Output the [X, Y] coordinate of the center of the cell containing the given text.  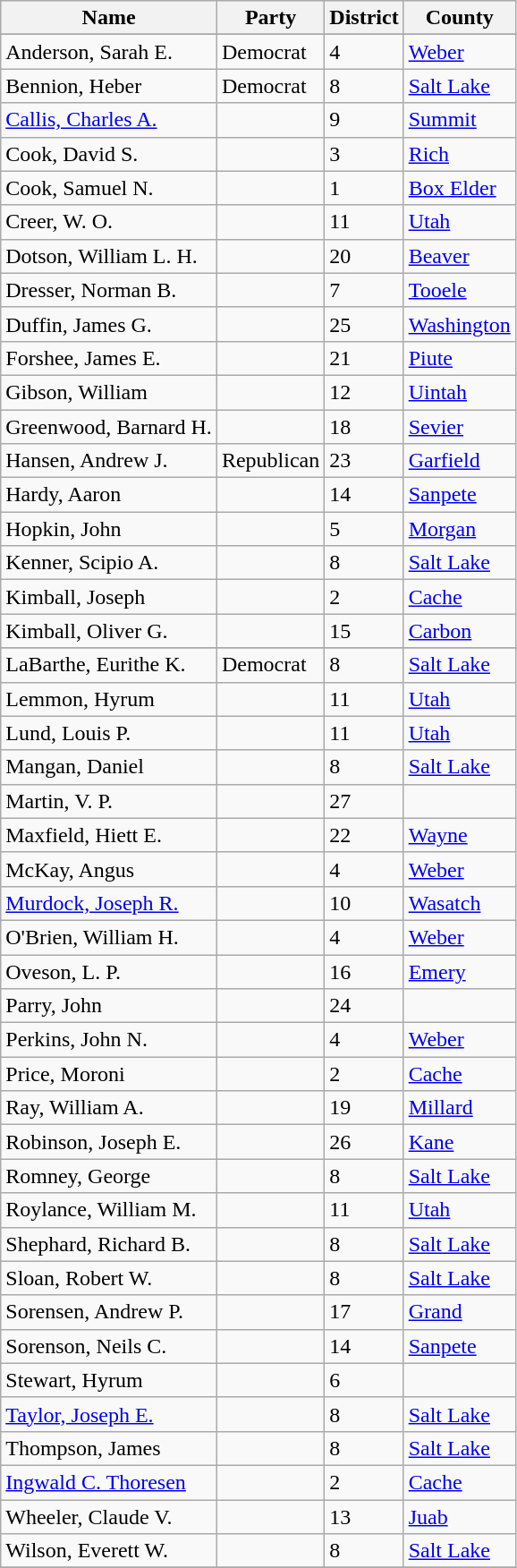
County [460, 18]
Maxfield, Hiett E. [109, 835]
Dotson, William L. H. [109, 256]
Tooele [460, 290]
Piute [460, 358]
Garfield [460, 461]
Romney, George [109, 1176]
Dresser, Norman B. [109, 290]
LaBarthe, Eurithe K. [109, 665]
Creer, W. O. [109, 222]
Parry, John [109, 1006]
Martin, V. P. [109, 801]
25 [364, 324]
16 [364, 971]
Party [270, 18]
Morgan [460, 529]
Oveson, L. P. [109, 971]
27 [364, 801]
19 [364, 1108]
Callis, Charles A. [109, 120]
Shephard, Richard B. [109, 1244]
Wasatch [460, 903]
26 [364, 1142]
Emery [460, 971]
23 [364, 461]
Wilson, Everett W. [109, 1551]
Wayne [460, 835]
Summit [460, 120]
Box Elder [460, 188]
Forshee, James E. [109, 358]
Washington [460, 324]
Hansen, Andrew J. [109, 461]
Price, Moroni [109, 1074]
Sloan, Robert W. [109, 1278]
Ray, William A. [109, 1108]
Cook, David S. [109, 154]
Wheeler, Claude V. [109, 1517]
13 [364, 1517]
6 [364, 1380]
Hardy, Aaron [109, 495]
24 [364, 1006]
Mangan, Daniel [109, 767]
Beaver [460, 256]
Sevier [460, 427]
McKay, Angus [109, 869]
22 [364, 835]
Hopkin, John [109, 529]
District [364, 18]
Name [109, 18]
Gibson, William [109, 392]
5 [364, 529]
Stewart, Hyrum [109, 1380]
18 [364, 427]
10 [364, 903]
Perkins, John N. [109, 1040]
Kimball, Oliver G. [109, 631]
9 [364, 120]
Sorensen, Andrew P. [109, 1312]
Thompson, James [109, 1448]
Duffin, James G. [109, 324]
20 [364, 256]
Robinson, Joseph E. [109, 1142]
Republican [270, 461]
Kimball, Joseph [109, 597]
Millard [460, 1108]
Grand [460, 1312]
Carbon [460, 631]
3 [364, 154]
Lemmon, Hyrum [109, 699]
Greenwood, Barnard H. [109, 427]
O'Brien, William H. [109, 937]
Sorenson, Neils C. [109, 1346]
17 [364, 1312]
Ingwald C. Thoresen [109, 1482]
Bennion, Heber [109, 86]
Anderson, Sarah E. [109, 52]
15 [364, 631]
Taylor, Joseph E. [109, 1414]
Kenner, Scipio A. [109, 563]
Uintah [460, 392]
1 [364, 188]
Lund, Louis P. [109, 733]
21 [364, 358]
7 [364, 290]
12 [364, 392]
Rich [460, 154]
Cook, Samuel N. [109, 188]
Roylance, William M. [109, 1210]
Kane [460, 1142]
Juab [460, 1517]
Murdock, Joseph R. [109, 903]
